Find where the given text appears and provide that cell's center as (x, y) coordinate. 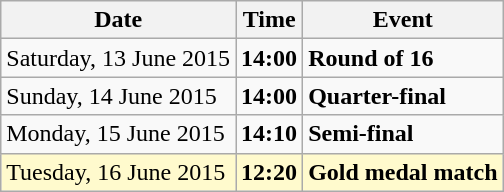
Quarter-final (403, 96)
Monday, 15 June 2015 (118, 134)
Sunday, 14 June 2015 (118, 96)
14:10 (270, 134)
Semi-final (403, 134)
Date (118, 20)
Tuesday, 16 June 2015 (118, 172)
Time (270, 20)
Gold medal match (403, 172)
12:20 (270, 172)
Round of 16 (403, 58)
Event (403, 20)
Saturday, 13 June 2015 (118, 58)
